Extract the (x, y) coordinate from the center of the cell holding the provided text.  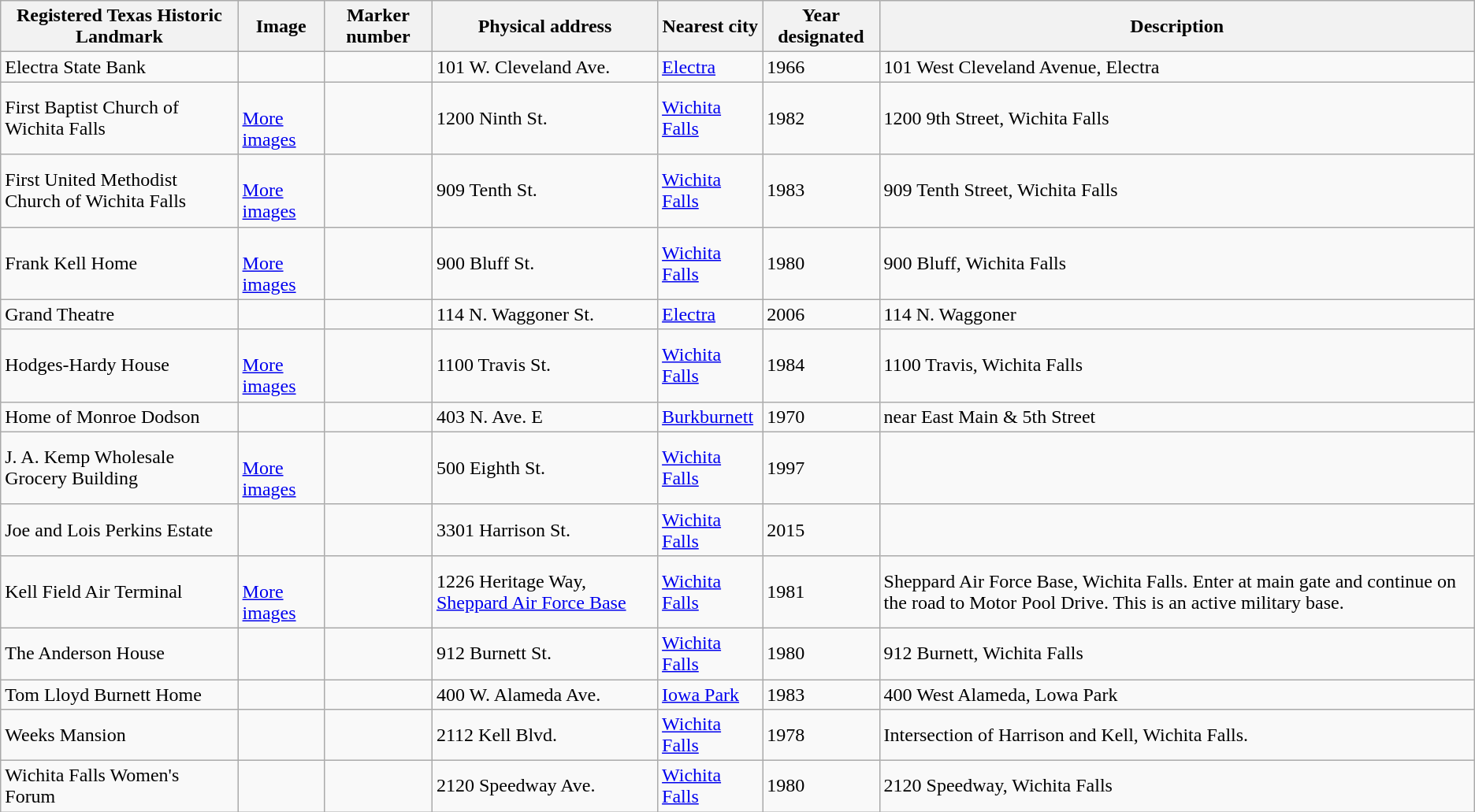
Nearest city (711, 27)
500 Eighth St. (544, 468)
1226 Heritage Way, Sheppard Air Force Base (544, 591)
Year designated (821, 27)
Frank Kell Home (120, 263)
909 Tenth St. (544, 191)
Image (281, 27)
114 N. Waggoner St. (544, 314)
Wichita Falls Women's Forum (120, 786)
101 W. Cleveland Ave. (544, 67)
1200 Ninth St. (544, 118)
900 Bluff, Wichita Falls (1177, 263)
Weeks Mansion (120, 736)
400 West Alameda, Lowa Park (1177, 694)
1984 (821, 365)
Grand Theatre (120, 314)
912 Burnett St. (544, 654)
Kell Field Air Terminal (120, 591)
900 Bluff St. (544, 263)
Sheppard Air Force Base, Wichita Falls. Enter at main gate and continue on the road to Motor Pool Drive. This is an active military base. (1177, 591)
Electra State Bank (120, 67)
Registered Texas Historic Landmark (120, 27)
Intersection of Harrison and Kell, Wichita Falls. (1177, 736)
2120 Speedway, Wichita Falls (1177, 786)
First United Methodist Church of Wichita Falls (120, 191)
1997 (821, 468)
The Anderson House (120, 654)
1981 (821, 591)
Iowa Park (711, 694)
912 Burnett, Wichita Falls (1177, 654)
Description (1177, 27)
Hodges-Hardy House (120, 365)
J. A. Kemp Wholesale Grocery Building (120, 468)
2120 Speedway Ave. (544, 786)
2006 (821, 314)
1100 Travis St. (544, 365)
1200 9th Street, Wichita Falls (1177, 118)
2015 (821, 529)
1982 (821, 118)
3301 Harrison St. (544, 529)
near East Main & 5th Street (1177, 417)
101 West Cleveland Avenue, Electra (1177, 67)
1966 (821, 67)
First Baptist Church of Wichita Falls (120, 118)
Joe and Lois Perkins Estate (120, 529)
114 N. Waggoner (1177, 314)
Home of Monroe Dodson (120, 417)
400 W. Alameda Ave. (544, 694)
1978 (821, 736)
Tom Lloyd Burnett Home (120, 694)
1970 (821, 417)
Physical address (544, 27)
1100 Travis, Wichita Falls (1177, 365)
403 N. Ave. E (544, 417)
Marker number (378, 27)
Burkburnett (711, 417)
2112 Kell Blvd. (544, 736)
909 Tenth Street, Wichita Falls (1177, 191)
